Pinpoint the cell where the given text exists, returning its [X, Y] midpoint coordinate. 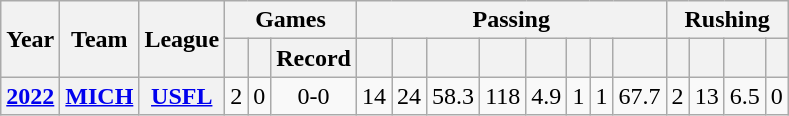
6.5 [744, 96]
4.9 [546, 96]
67.7 [640, 96]
Record [314, 58]
League [182, 39]
14 [374, 96]
Team [100, 39]
Year [30, 39]
2022 [30, 96]
58.3 [454, 96]
0-0 [314, 96]
118 [503, 96]
MICH [100, 96]
Rushing [727, 20]
USFL [182, 96]
13 [706, 96]
Passing [511, 20]
24 [410, 96]
Games [291, 20]
